Capture the cell that displays the provided text and extract its (x, y) central coordinate. 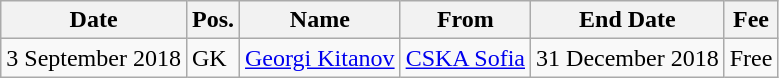
Fee (751, 20)
Georgi Kitanov (320, 58)
Date (94, 20)
Pos. (212, 20)
31 December 2018 (628, 58)
End Date (628, 20)
Free (751, 58)
3 September 2018 (94, 58)
GK (212, 58)
CSKA Sofia (465, 58)
Name (320, 20)
From (465, 20)
